Capture the cell that displays the provided text and extract its (x, y) central coordinate. 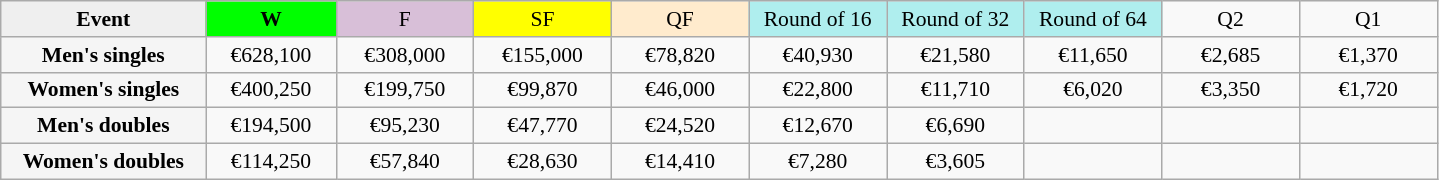
Q2 (1231, 19)
€199,750 (405, 90)
€11,650 (1093, 55)
€28,630 (543, 162)
€12,670 (818, 126)
€21,580 (955, 55)
€3,605 (955, 162)
€24,520 (680, 126)
W (271, 19)
QF (680, 19)
€400,250 (271, 90)
€14,410 (680, 162)
Women's doubles (104, 162)
€47,770 (543, 126)
F (405, 19)
€628,100 (271, 55)
€6,690 (955, 126)
€22,800 (818, 90)
€46,000 (680, 90)
€2,685 (1231, 55)
€11,710 (955, 90)
Women's singles (104, 90)
Round of 64 (1093, 19)
€7,280 (818, 162)
Event (104, 19)
€78,820 (680, 55)
€114,250 (271, 162)
€6,020 (1093, 90)
€194,500 (271, 126)
€308,000 (405, 55)
€95,230 (405, 126)
Round of 16 (818, 19)
€1,370 (1368, 55)
€57,840 (405, 162)
Round of 32 (955, 19)
€155,000 (543, 55)
€99,870 (543, 90)
€1,720 (1368, 90)
SF (543, 19)
Q1 (1368, 19)
€40,930 (818, 55)
Men's singles (104, 55)
Men's doubles (104, 126)
€3,350 (1231, 90)
